Determine the (X, Y) coordinate at the center of the cell enclosing the given text.  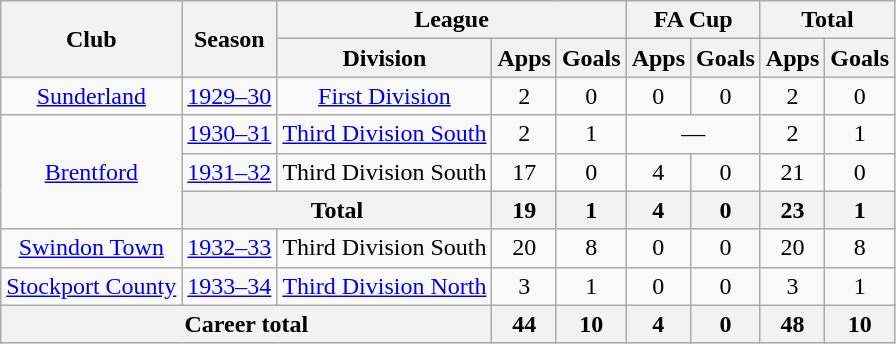
48 (792, 324)
Brentford (92, 172)
Season (230, 39)
Third Division North (384, 286)
— (693, 134)
1932–33 (230, 248)
League (452, 20)
Division (384, 58)
21 (792, 172)
1930–31 (230, 134)
Sunderland (92, 96)
17 (524, 172)
Career total (246, 324)
Club (92, 39)
23 (792, 210)
1931–32 (230, 172)
19 (524, 210)
Swindon Town (92, 248)
1933–34 (230, 286)
First Division (384, 96)
Stockport County (92, 286)
1929–30 (230, 96)
44 (524, 324)
FA Cup (693, 20)
